Scan for the cell matching the given text and deliver its (X, Y) coordinate at center. 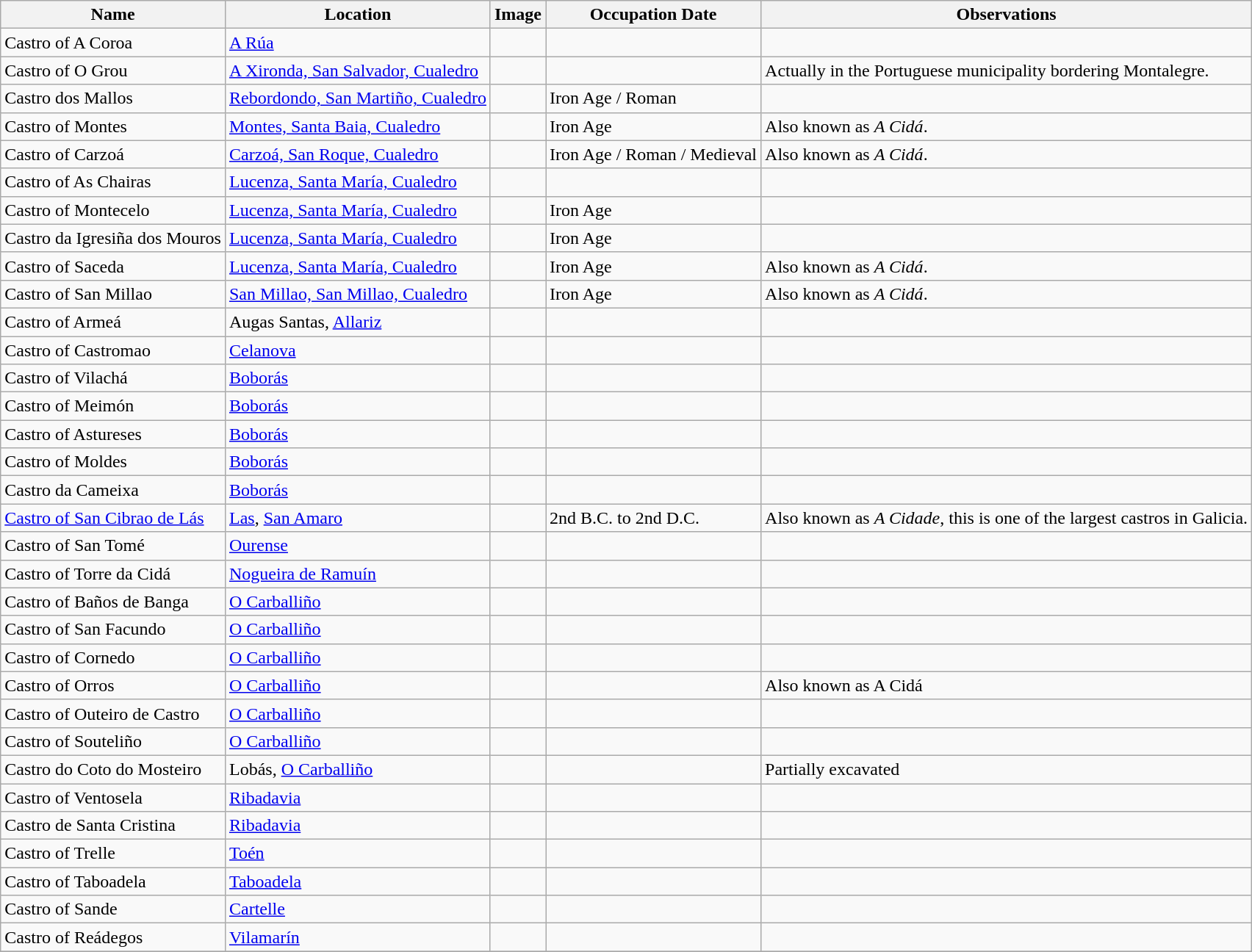
Occupation Date (652, 15)
Castro of Meimón (113, 406)
Castro of Taboadela (113, 881)
Castro dos Mallos (113, 98)
San Millao, San Millao, Cualedro (357, 294)
Augas Santas, Allariz (357, 322)
Observations (1007, 15)
Castro of Torre da Cidá (113, 574)
Partially excavated (1007, 769)
Las, San Amaro (357, 518)
Castro of Astureses (113, 434)
Vilamarín (357, 937)
Carzoá, San Roque, Cualedro (357, 154)
Cartelle (357, 909)
Castro of San Facundo (113, 630)
Iron Age / Roman (652, 98)
A Rúa (357, 43)
Castro of Armeá (113, 322)
Castro of Carzoá (113, 154)
Castro of Saceda (113, 266)
Castro of Souteliño (113, 741)
Actually in the Portuguese municipality bordering Montalegre. (1007, 71)
Castro da Cameixa (113, 490)
Location (357, 15)
Also known as A Cidá (1007, 685)
Castro of San Cibrao de Lás (113, 518)
Rebordondo, San Martiño, Cualedro (357, 98)
Castro of Ventosela (113, 797)
Name (113, 15)
Castro of San Millao (113, 294)
Toén (357, 854)
Taboadela (357, 881)
Castro of Outeiro de Castro (113, 713)
Castro da Igresiña dos Mouros (113, 238)
Castro of Castromao (113, 350)
A Xironda, San Salvador, Cualedro (357, 71)
Castro of Vilachá (113, 378)
Ourense (357, 546)
Castro do Coto do Mosteiro (113, 769)
Castro of Montes (113, 126)
Castro de Santa Cristina (113, 826)
Castro of Reádegos (113, 937)
Castro of As Chairas (113, 182)
Castro of A Coroa (113, 43)
Castro of Montecelo (113, 210)
Also known as A Cidade, this is one of the largest castros in Galicia. (1007, 518)
Nogueira de Ramuín (357, 574)
Castro of Sande (113, 909)
Castro of Moldes (113, 462)
2nd B.C. to 2nd D.C. (652, 518)
Castro of San Tomé (113, 546)
Lobás, O Carballiño (357, 769)
Montes, Santa Baia, Cualedro (357, 126)
Castro of Orros (113, 685)
Castro of O Grou (113, 71)
Castro of Cornedo (113, 657)
Image (517, 15)
Castro of Trelle (113, 854)
Iron Age / Roman / Medieval (652, 154)
Castro of Baños de Banga (113, 602)
Celanova (357, 350)
